Detect which cell encompasses the target text, then output its (X, Y) center coordinate. 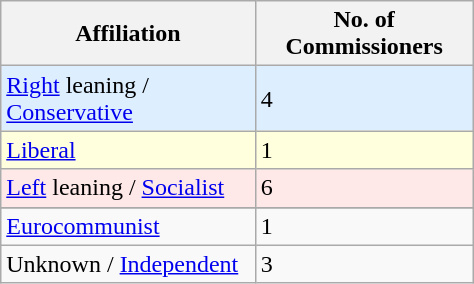
No. of Commissioners (364, 34)
3 (364, 264)
Liberal (128, 150)
Eurocommunist (128, 226)
Left leaning / Socialist (128, 188)
6 (364, 188)
Unknown / Independent (128, 264)
Affiliation (128, 34)
4 (364, 98)
Right leaning / Conservative (128, 98)
